Identify which cell holds the provided text, then report its (X, Y) central coordinate. 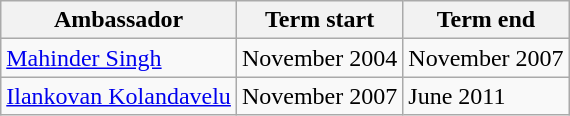
Term end (486, 20)
Mahinder Singh (119, 58)
June 2011 (486, 96)
November 2004 (319, 58)
Ilankovan Kolandavelu (119, 96)
Ambassador (119, 20)
Term start (319, 20)
